Return the [X, Y] coordinate for the center point of the cell that contains the specified text.  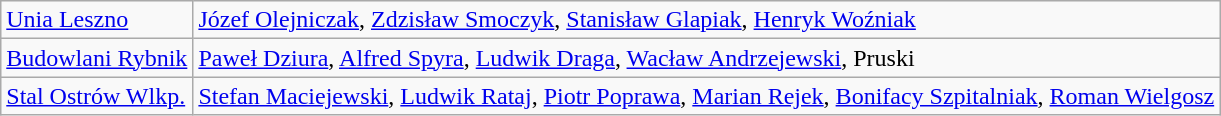
Budowlani Rybnik [97, 58]
Stefan Maciejewski, Ludwik Rataj, Piotr Poprawa, Marian Rejek, Bonifacy Szpitalniak, Roman Wielgosz [706, 96]
Stal Ostrów Wlkp. [97, 96]
Paweł Dziura, Alfred Spyra, Ludwik Draga, Wacław Andrzejewski, Pruski [706, 58]
Józef Olejniczak, Zdzisław Smoczyk, Stanisław Glapiak, Henryk Woźniak [706, 20]
Unia Leszno [97, 20]
